For the text-containing cell, return its midpoint in [X, Y] coordinate format. 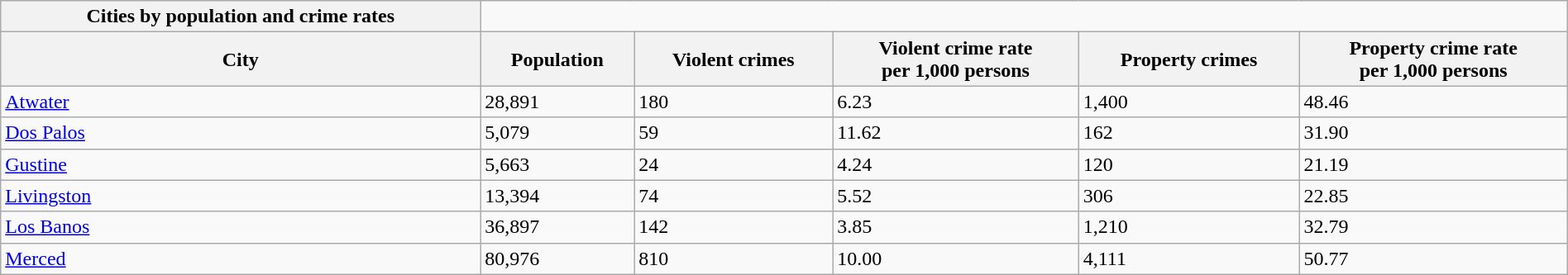
80,976 [557, 258]
36,897 [557, 227]
10.00 [956, 258]
Merced [241, 258]
Livingston [241, 196]
120 [1189, 164]
6.23 [956, 102]
11.62 [956, 133]
48.46 [1433, 102]
21.19 [1433, 164]
13,394 [557, 196]
City [241, 59]
5,663 [557, 164]
3.85 [956, 227]
Cities by population and crime rates [241, 17]
142 [734, 227]
74 [734, 196]
Dos Palos [241, 133]
31.90 [1433, 133]
162 [1189, 133]
4,111 [1189, 258]
Property crime rateper 1,000 persons [1433, 59]
Property crimes [1189, 59]
5,079 [557, 133]
59 [734, 133]
4.24 [956, 164]
Violent crimes [734, 59]
810 [734, 258]
24 [734, 164]
1,400 [1189, 102]
32.79 [1433, 227]
306 [1189, 196]
Los Banos [241, 227]
180 [734, 102]
28,891 [557, 102]
5.52 [956, 196]
Atwater [241, 102]
50.77 [1433, 258]
1,210 [1189, 227]
Violent crime rateper 1,000 persons [956, 59]
Gustine [241, 164]
22.85 [1433, 196]
Population [557, 59]
